Return the (X, Y) coordinate for the center point of the cell that contains the specified text.  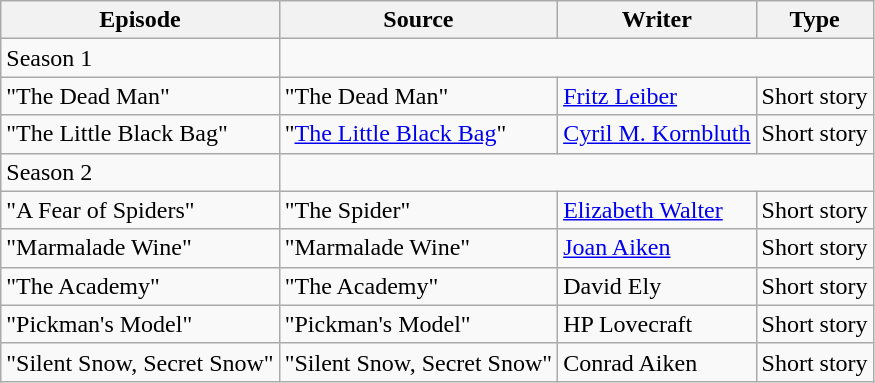
Source (418, 20)
Season 2 (140, 172)
Conrad Aiken (657, 362)
Type (814, 20)
Episode (140, 20)
HP Lovecraft (657, 324)
"The Spider" (418, 210)
Elizabeth Walter (657, 210)
David Ely (657, 286)
"A Fear of Spiders" (140, 210)
Cyril M. Kornbluth (657, 134)
Season 1 (140, 58)
Fritz Leiber (657, 96)
Writer (657, 20)
Joan Aiken (657, 248)
